Output the (X, Y) coordinate of the center of the cell containing the given text.  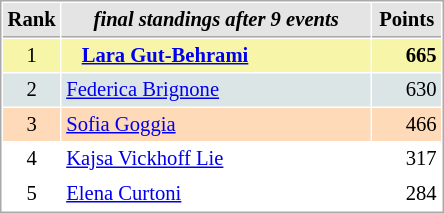
Rank (32, 20)
final standings after 9 events (216, 20)
5 (32, 194)
Lara Gut-Behrami (216, 56)
3 (32, 124)
4 (32, 158)
Sofia Goggia (216, 124)
2 (32, 90)
Federica Brignone (216, 90)
Elena Curtoni (216, 194)
284 (406, 194)
1 (32, 56)
317 (406, 158)
630 (406, 90)
466 (406, 124)
Points (406, 20)
665 (406, 56)
Kajsa Vickhoff Lie (216, 158)
